For the text-containing cell, return its midpoint in (x, y) coordinate format. 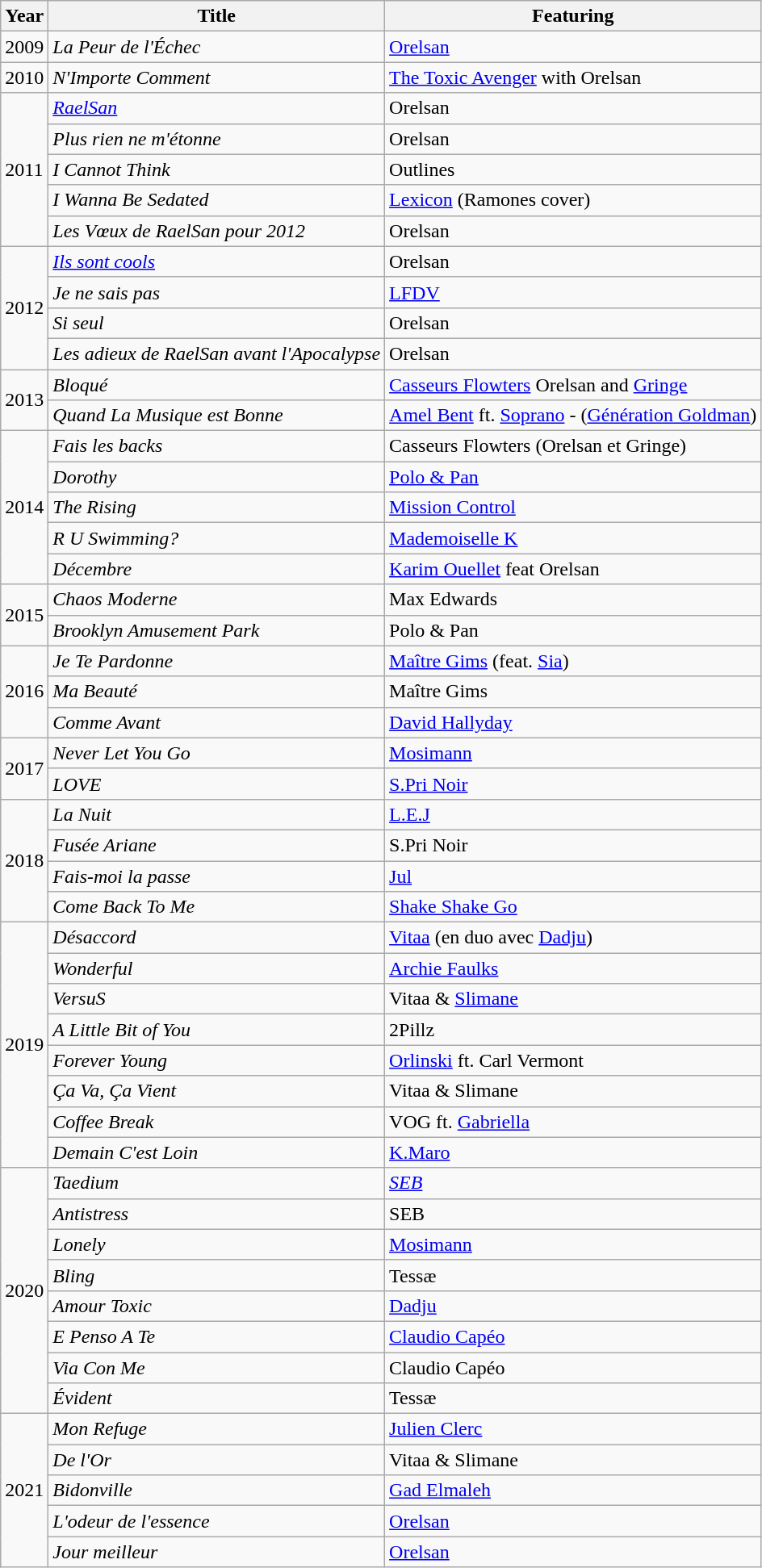
Orlinski ft. Carl Vermont (573, 1060)
Maître Gims (feat. Sia) (573, 661)
2020 (24, 1290)
Casseurs Flowters Orelsan and Gringe (573, 385)
Featuring (573, 16)
2012 (24, 307)
Bling (216, 1275)
La Nuit (216, 814)
Quand La Musique est Bonne (216, 416)
Vitaa (en duo avec Dadju) (573, 938)
I Wanna Be Sedated (216, 200)
Je Te Pardonne (216, 661)
Bidonville (216, 1491)
The Rising (216, 508)
Ils sont cools (216, 261)
Year (24, 16)
2018 (24, 860)
LFDV (573, 292)
Amour Toxic (216, 1306)
Julien Clerc (573, 1429)
Lexicon (Ramones cover) (573, 200)
2009 (24, 47)
Maître Gims (573, 692)
Dorothy (216, 477)
Si seul (216, 323)
Les adieux de RaelSan avant l'Apocalypse (216, 353)
Chaos Moderne (216, 600)
Fais les backs (216, 446)
A Little Bit of You (216, 1030)
Lonely (216, 1244)
Désaccord (216, 938)
Bloqué (216, 385)
Je ne sais pas (216, 292)
La Peur de l'Échec (216, 47)
Les Vœux de RaelSan pour 2012 (216, 231)
Forever Young (216, 1060)
VOG ft. Gabriella (573, 1122)
Max Edwards (573, 600)
I Cannot Think (216, 169)
David Hallyday (573, 722)
Fais-moi la passe (216, 876)
2010 (24, 77)
2Pillz (573, 1030)
Shake Shake Go (573, 907)
Via Con Me (216, 1368)
Casseurs Flowters (Orelsan et Gringe) (573, 446)
2019 (24, 1045)
Come Back To Me (216, 907)
Comme Avant (216, 722)
Gad Elmaleh (573, 1491)
E Penso A Te (216, 1336)
Ma Beauté (216, 692)
Archie Faulks (573, 968)
2014 (24, 508)
K.Maro (573, 1152)
Karim Ouellet feat Orelsan (573, 569)
Never Let You Go (216, 753)
2011 (24, 169)
Dadju (573, 1306)
Demain C'est Loin (216, 1152)
De l'Or (216, 1460)
Wonderful (216, 968)
Jour meilleur (216, 1552)
Antistress (216, 1214)
Coffee Break (216, 1122)
VersuS (216, 999)
Amel Bent ft. Soprano - (Génération Goldman) (573, 416)
Brooklyn Amusement Park (216, 630)
Plus rien ne m'étonne (216, 139)
Mission Control (573, 508)
2016 (24, 692)
N'Importe Comment (216, 77)
Taedium (216, 1183)
Title (216, 16)
2017 (24, 768)
Mon Refuge (216, 1429)
LOVE (216, 784)
L'odeur de l'essence (216, 1521)
Mademoiselle K (573, 538)
2013 (24, 400)
The Toxic Avenger with Orelsan (573, 77)
2021 (24, 1491)
Outlines (573, 169)
Ça Va, Ça Vient (216, 1091)
Jul (573, 876)
Décembre (216, 569)
L.E.J (573, 814)
Évident (216, 1399)
R U Swimming? (216, 538)
2015 (24, 615)
RaelSan (216, 108)
Fusée Ariane (216, 845)
